From the cell containing the given text, extract its center point as (x, y) coordinate. 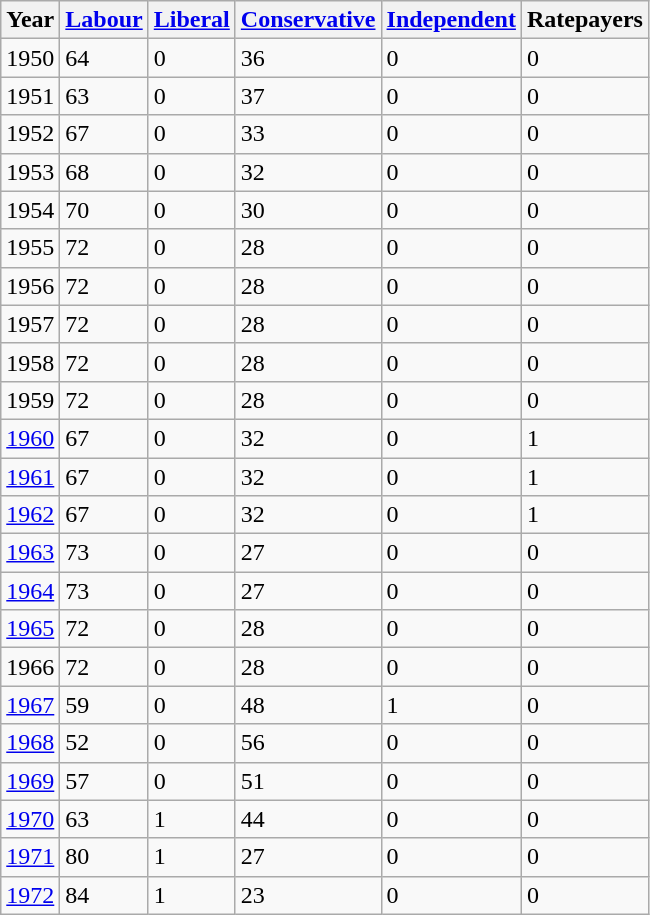
23 (308, 895)
48 (308, 705)
52 (104, 743)
1959 (30, 400)
1958 (30, 362)
1955 (30, 248)
33 (308, 134)
37 (308, 96)
1951 (30, 96)
1961 (30, 477)
Year (30, 20)
1957 (30, 324)
51 (308, 781)
Conservative (308, 20)
59 (104, 705)
80 (104, 857)
Ratepayers (584, 20)
1963 (30, 553)
64 (104, 58)
1966 (30, 667)
1956 (30, 286)
1971 (30, 857)
1960 (30, 438)
1968 (30, 743)
1953 (30, 172)
1967 (30, 705)
Independent (451, 20)
1962 (30, 515)
56 (308, 743)
44 (308, 819)
1964 (30, 591)
1950 (30, 58)
30 (308, 210)
1969 (30, 781)
1970 (30, 819)
68 (104, 172)
70 (104, 210)
Liberal (192, 20)
84 (104, 895)
1972 (30, 895)
1965 (30, 629)
57 (104, 781)
1952 (30, 134)
36 (308, 58)
1954 (30, 210)
Labour (104, 20)
